Provide the (x, y) coordinate of the cell's center where the given text is located.  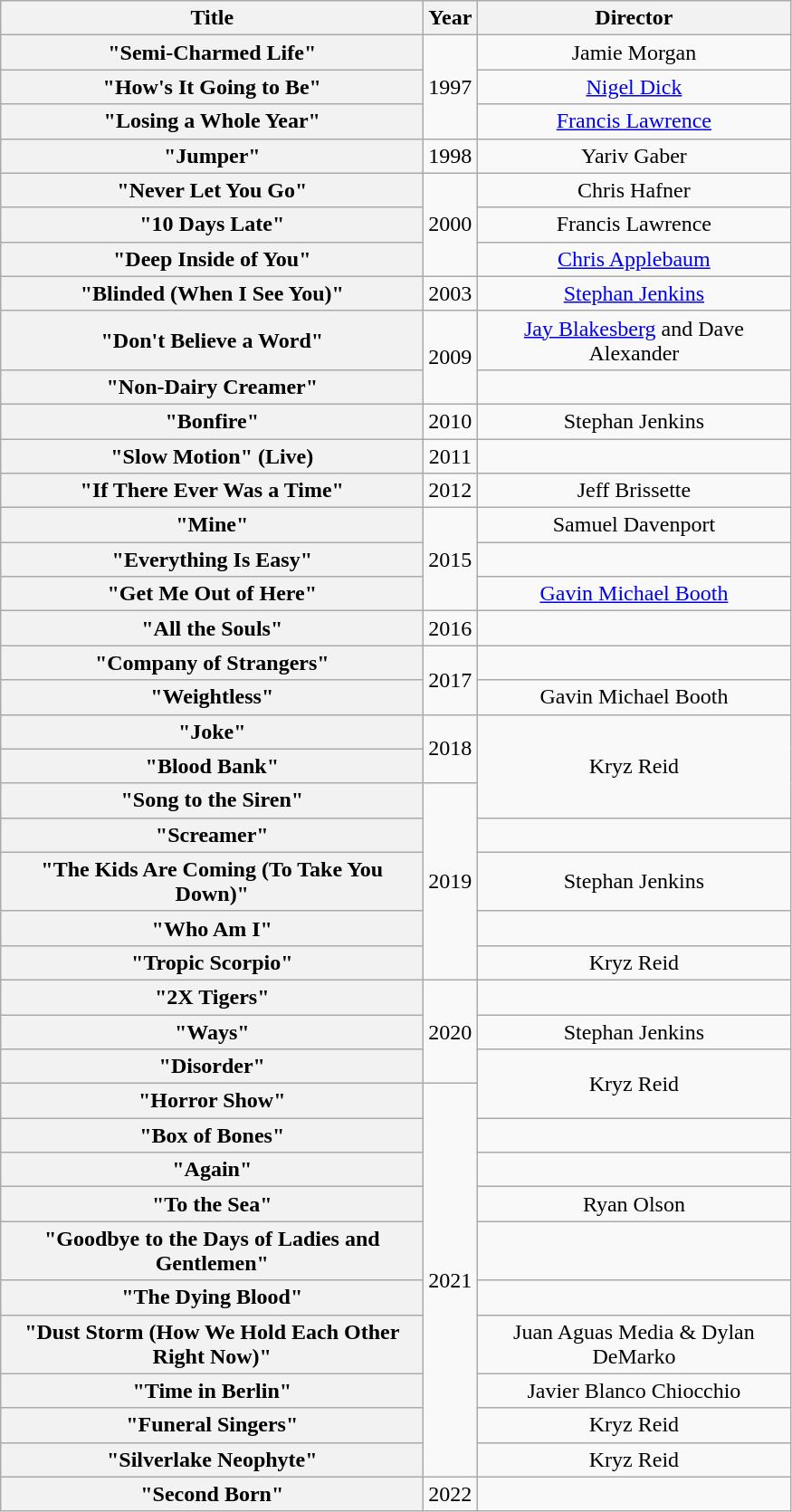
"Non-Dairy Creamer" (212, 387)
Javier Blanco Chiocchio (634, 1391)
2011 (451, 455)
"Company of Strangers" (212, 663)
"Song to the Siren" (212, 800)
Juan Aguas Media & Dylan DeMarko (634, 1344)
"Joke" (212, 732)
"Disorder" (212, 1067)
2010 (451, 421)
Nigel Dick (634, 87)
"Again" (212, 1170)
"Jumper" (212, 156)
"Second Born" (212, 1494)
Jeff Brissette (634, 491)
"Don't Believe a Word" (212, 340)
"Semi-Charmed Life" (212, 53)
"Silverlake Neophyte" (212, 1459)
"Dust Storm (How We Hold Each Other Right Now)" (212, 1344)
"If There Ever Was a Time" (212, 491)
"Box of Bones" (212, 1135)
2003 (451, 293)
"Blood Bank" (212, 766)
Jay Blakesberg and Dave Alexander (634, 340)
"Weightless" (212, 697)
1998 (451, 156)
"To the Sea" (212, 1204)
Year (451, 18)
"Horror Show" (212, 1101)
"How's It Going to Be" (212, 87)
"Mine" (212, 525)
2017 (451, 680)
"Losing a Whole Year" (212, 121)
Yariv Gaber (634, 156)
2015 (451, 560)
"Deep Inside of You" (212, 259)
"Time in Berlin" (212, 1391)
2016 (451, 628)
2012 (451, 491)
2018 (451, 749)
Chris Applebaum (634, 259)
2019 (451, 882)
2021 (451, 1280)
"Slow Motion" (Live) (212, 455)
Ryan Olson (634, 1204)
"The Kids Are Coming (To Take You Down)" (212, 882)
"All the Souls" (212, 628)
"Never Let You Go" (212, 190)
Jamie Morgan (634, 53)
"Screamer" (212, 835)
1997 (451, 87)
Title (212, 18)
Director (634, 18)
2000 (451, 225)
"Funeral Singers" (212, 1425)
Samuel Davenport (634, 525)
Chris Hafner (634, 190)
"Everything Is Easy" (212, 560)
"The Dying Blood" (212, 1297)
"Tropic Scorpio" (212, 962)
"Goodbye to the Days of Ladies and Gentlemen" (212, 1251)
"Ways" (212, 1031)
"Get Me Out of Here" (212, 594)
2020 (451, 1031)
"Who Am I" (212, 928)
"2X Tigers" (212, 997)
"Blinded (When I See You)" (212, 293)
"Bonfire" (212, 421)
2022 (451, 1494)
2009 (451, 357)
"10 Days Late" (212, 225)
